Find where the given text appears and provide that cell's center as [X, Y] coordinate. 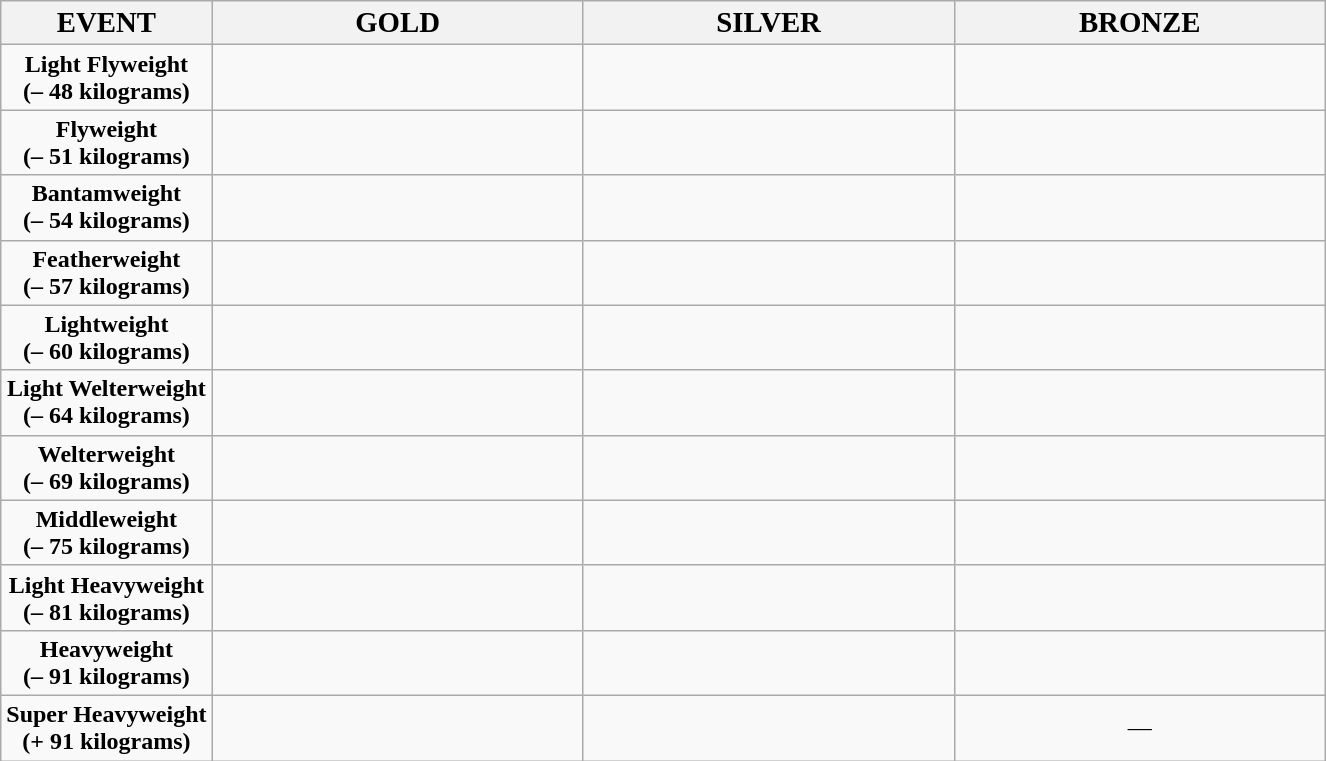
Light Flyweight(– 48 kilograms) [106, 78]
Featherweight(– 57 kilograms) [106, 272]
Heavyweight(– 91 kilograms) [106, 662]
BRONZE [1140, 23]
EVENT [106, 23]
Super Heavyweight(+ 91 kilograms) [106, 728]
Light Welterweight(– 64 kilograms) [106, 402]
Middleweight(– 75 kilograms) [106, 532]
GOLD [398, 23]
Bantamweight(– 54 kilograms) [106, 208]
Flyweight(– 51 kilograms) [106, 142]
— [1140, 728]
SILVER [768, 23]
Lightweight(– 60 kilograms) [106, 338]
Light Heavyweight(– 81 kilograms) [106, 598]
Welterweight(– 69 kilograms) [106, 468]
